Provide the [x, y] coordinate of the cell's center where the given text is located.  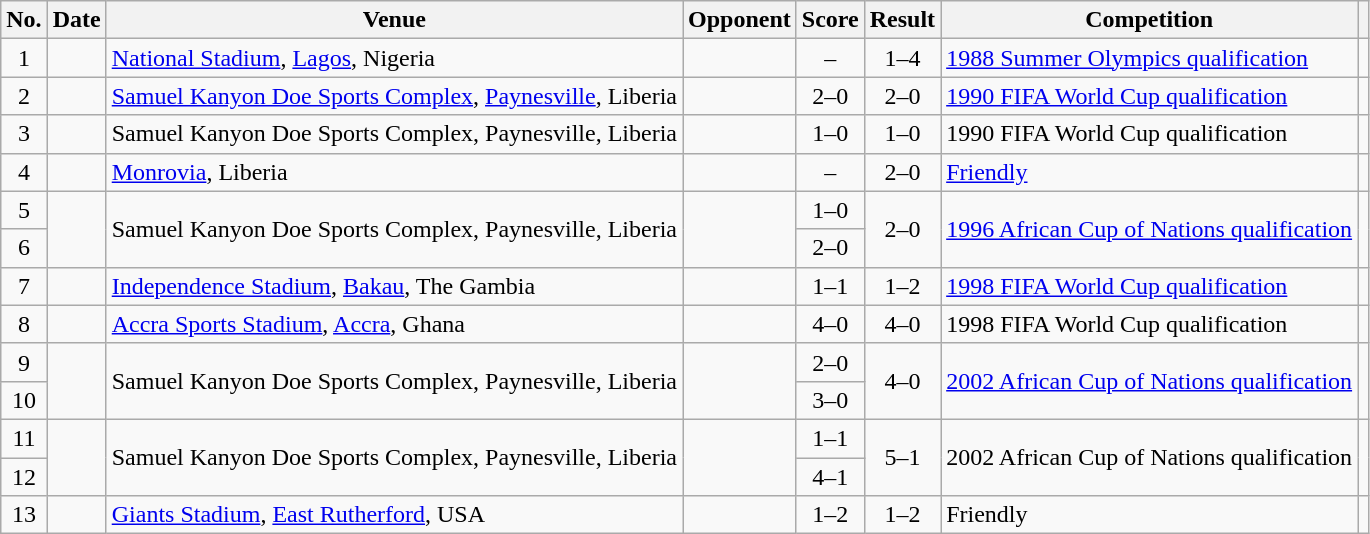
3 [24, 134]
1988 Summer Olympics qualification [1150, 58]
No. [24, 20]
1 [24, 58]
7 [24, 286]
Venue [394, 20]
13 [24, 515]
10 [24, 400]
12 [24, 477]
Accra Sports Stadium, Accra, Ghana [394, 324]
Competition [1150, 20]
National Stadium, Lagos, Nigeria [394, 58]
4 [24, 172]
1996 African Cup of Nations qualification [1150, 229]
1–4 [902, 58]
Independence Stadium, Bakau, The Gambia [394, 286]
2 [24, 96]
5 [24, 210]
5–1 [902, 457]
9 [24, 362]
3–0 [830, 400]
Result [902, 20]
11 [24, 438]
Giants Stadium, East Rutherford, USA [394, 515]
8 [24, 324]
Score [830, 20]
Date [76, 20]
Opponent [740, 20]
4–1 [830, 477]
Monrovia, Liberia [394, 172]
6 [24, 248]
